From the cell containing the given text, extract its center point as (X, Y) coordinate. 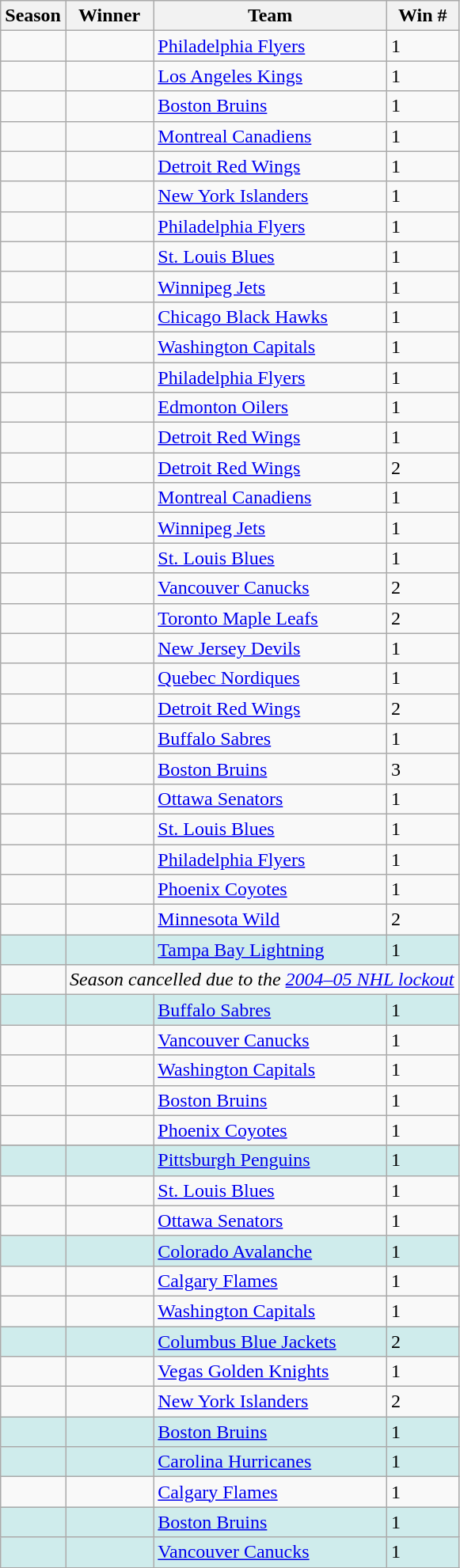
Chicago Black Hawks (271, 317)
Winner (109, 16)
Colorado Avalanche (271, 1251)
Tampa Bay Lightning (271, 950)
Season cancelled due to the 2004–05 NHL lockout (261, 980)
Los Angeles Kings (271, 76)
Minnesota Wild (271, 920)
Win # (423, 16)
Edmonton Oilers (271, 408)
3 (423, 769)
Vegas Golden Knights (271, 1372)
Columbus Blue Jackets (271, 1342)
Pittsburgh Penguins (271, 1160)
Team (271, 16)
Season (33, 16)
Carolina Hurricanes (271, 1462)
Toronto Maple Leafs (271, 618)
New Jersey Devils (271, 648)
Quebec Nordiques (271, 678)
